Return the [x, y] coordinate for the center point of the cell that contains the specified text.  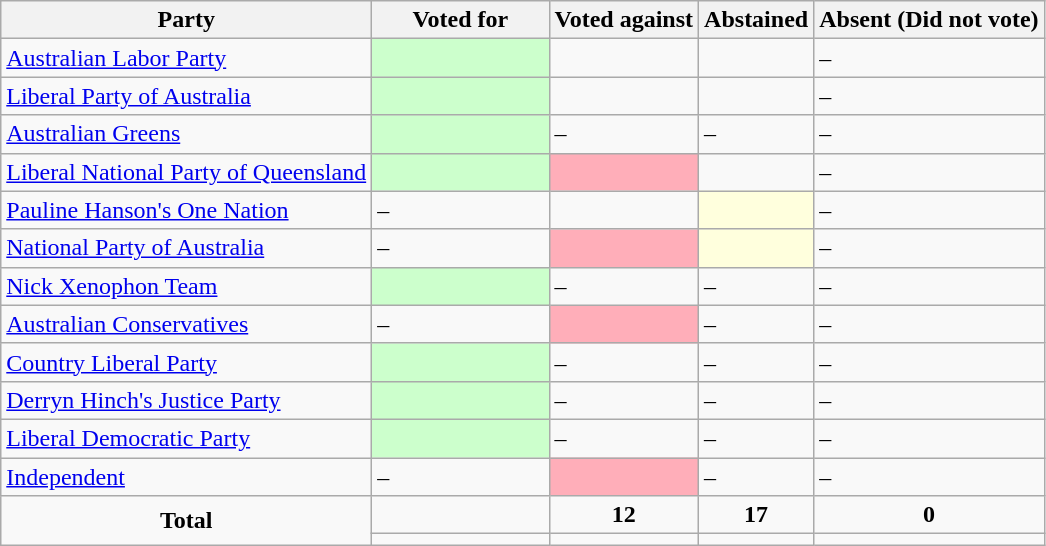
Pauline Hanson's One Nation [186, 210]
Total [186, 520]
Independent [186, 477]
Voted for [460, 20]
Nick Xenophon Team [186, 286]
National Party of Australia [186, 248]
12 [624, 515]
Derryn Hinch's Justice Party [186, 400]
Country Liberal Party [186, 362]
Liberal Party of Australia [186, 96]
Liberal National Party of Queensland [186, 172]
Party [186, 20]
Australian Conservatives [186, 324]
Liberal Democratic Party [186, 438]
Absent (Did not vote) [929, 20]
0 [929, 515]
Voted against [624, 20]
Abstained [756, 20]
Australian Greens [186, 134]
Australian Labor Party [186, 58]
17 [756, 515]
